Pinpoint the cell where the given text exists, returning its [x, y] midpoint coordinate. 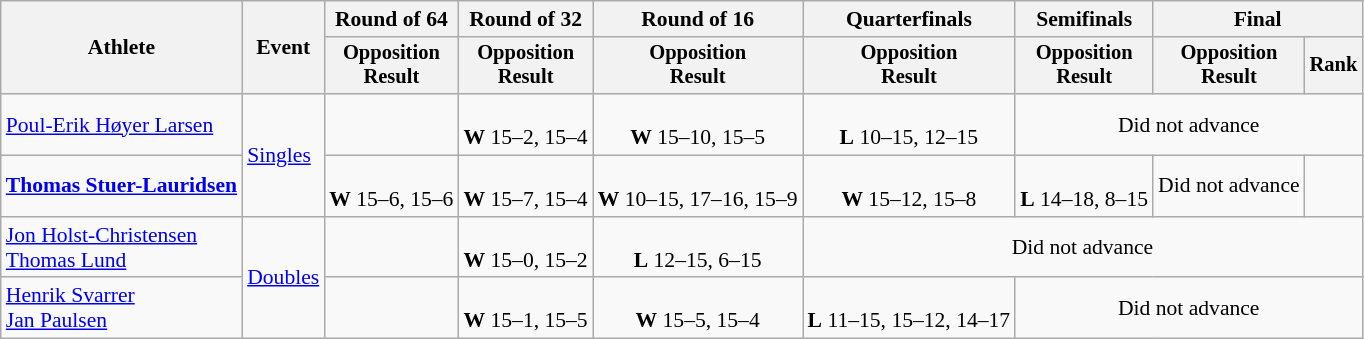
Semifinals [1084, 19]
L 11–15, 15–12, 14–17 [910, 308]
Singles [283, 155]
Thomas Stuer-Lauridsen [122, 186]
Henrik SvarrerJan Paulsen [122, 308]
Final [1258, 19]
Round of 16 [698, 19]
Event [283, 48]
Round of 32 [525, 19]
Poul-Erik Høyer Larsen [122, 124]
L 10–15, 12–15 [910, 124]
W 15–6, 15–6 [391, 186]
W 15–7, 15–4 [525, 186]
W 15–5, 15–4 [698, 308]
W 15–10, 15–5 [698, 124]
L 14–18, 8–15 [1084, 186]
Jon Holst-ChristensenThomas Lund [122, 248]
Athlete [122, 48]
W 15–12, 15–8 [910, 186]
W 15–1, 15–5 [525, 308]
W 15–0, 15–2 [525, 248]
W 10–15, 17–16, 15–9 [698, 186]
Quarterfinals [910, 19]
Rank [1334, 66]
W 15–2, 15–4 [525, 124]
Round of 64 [391, 19]
L 12–15, 6–15 [698, 248]
Doubles [283, 278]
